Return the (x, y) coordinate for the center point of the cell that contains the specified text.  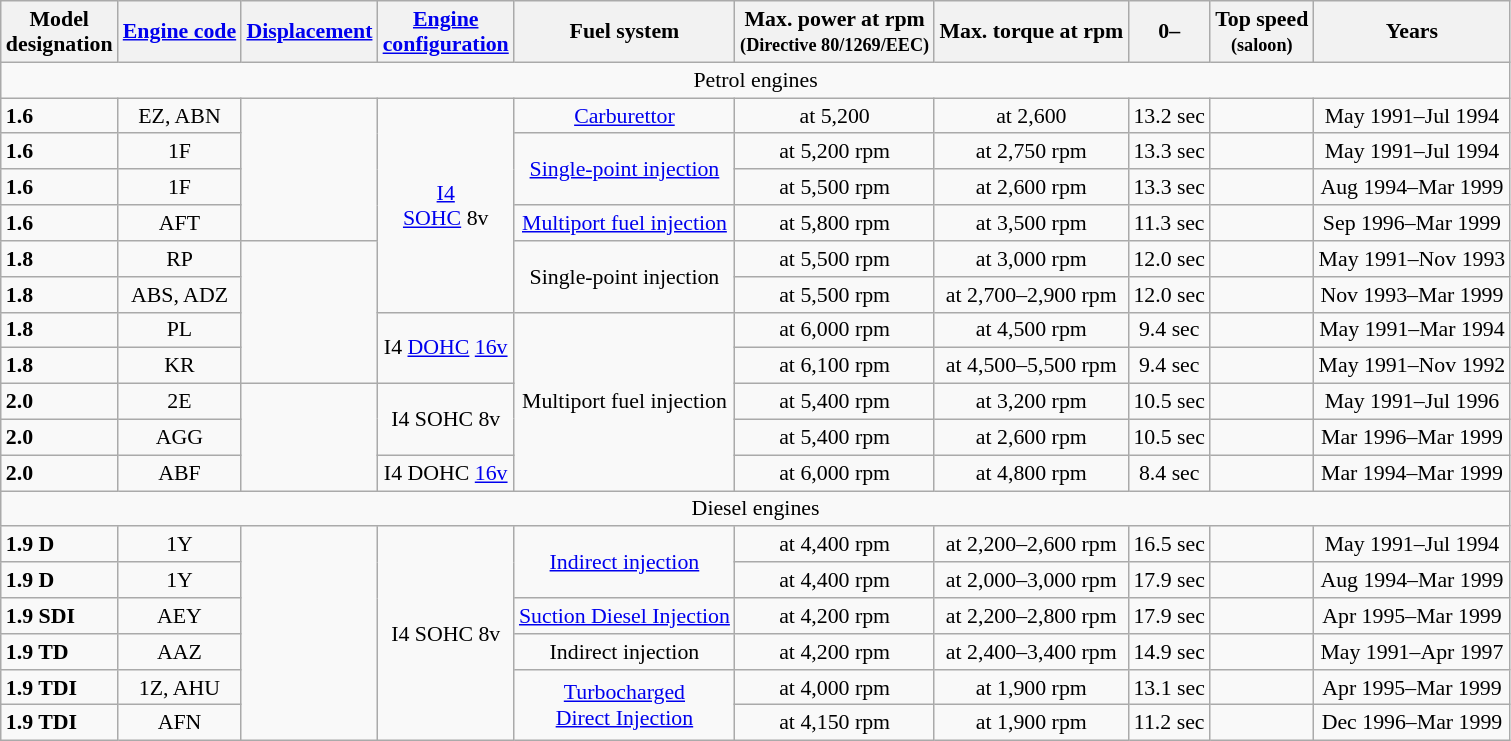
1.9 TD (60, 651)
Top speed(saloon) (1262, 30)
at 4,800 rpm (1031, 472)
Diesel engines (756, 508)
at 2,000–3,000 rpm (1031, 580)
AGG (180, 437)
Petrol engines (756, 80)
14.9 sec (1169, 651)
AFN (180, 722)
2E (180, 401)
Years (1412, 30)
AEY (180, 615)
at 4,500–5,500 rpm (1031, 365)
Max. torque at rpm (1031, 30)
1Z, AHU (180, 687)
May 1991–Mar 1994 (1412, 330)
at 5,200 (834, 115)
Fuel system (624, 30)
at 4,000 rpm (834, 687)
at 5,200 rpm (834, 151)
May 1991–Apr 1997 (1412, 651)
RP (180, 258)
May 1991–Jul 1996 (1412, 401)
at 2,200–2,600 rpm (1031, 544)
Mar 1994–Mar 1999 (1412, 472)
Engine code (180, 30)
at 4,150 rpm (834, 722)
0– (1169, 30)
ABS, ADZ (180, 294)
13.1 sec (1169, 687)
at 3,500 rpm (1031, 222)
8.4 sec (1169, 472)
May 1991–Nov 1993 (1412, 258)
PL (180, 330)
16.5 sec (1169, 544)
AFT (180, 222)
TurbochargedDirect Injection (624, 704)
Dec 1996–Mar 1999 (1412, 722)
at 2,600 (1031, 115)
at 2,750 rpm (1031, 151)
KR (180, 365)
at 6,100 rpm (834, 365)
AAZ (180, 651)
Modeldesignation (60, 30)
at 5,800 rpm (834, 222)
11.3 sec (1169, 222)
Suction Diesel Injection (624, 615)
at 3,000 rpm (1031, 258)
at 2,400–3,400 rpm (1031, 651)
at 4,500 rpm (1031, 330)
Nov 1993–Mar 1999 (1412, 294)
11.2 sec (1169, 722)
May 1991–Nov 1992 (1412, 365)
I4SOHC 8v (446, 204)
Max. power at rpm(Directive 80/1269/EEC) (834, 30)
Engineconfiguration (446, 30)
Carburettor (624, 115)
at 2,200–2,800 rpm (1031, 615)
13.2 sec (1169, 115)
at 3,200 rpm (1031, 401)
EZ, ABN (180, 115)
ABF (180, 472)
Mar 1996–Mar 1999 (1412, 437)
at 2,700–2,900 rpm (1031, 294)
1.9 SDI (60, 615)
Sep 1996–Mar 1999 (1412, 222)
Displacement (309, 30)
